From the cell containing the given text, extract its center point as (x, y) coordinate. 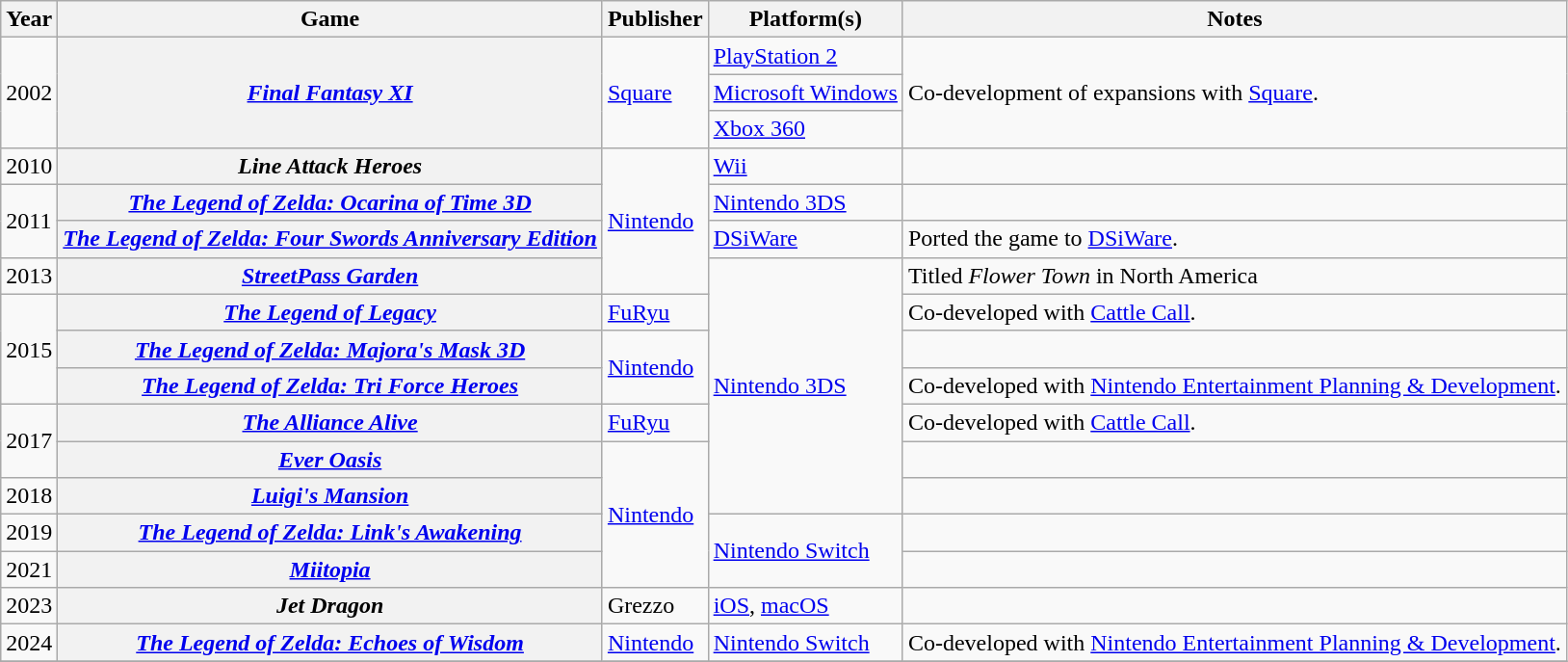
The Legend of Zelda: Echoes of Wisdom (330, 643)
StreetPass Garden (330, 276)
Publisher (655, 19)
Miitopia (330, 569)
PlayStation 2 (805, 56)
Ported the game to DSiWare. (1235, 239)
Wii (805, 166)
The Legend of Zelda: Ocarina of Time 3D (330, 202)
The Alliance Alive (330, 422)
Jet Dragon (330, 606)
Notes (1235, 19)
2023 (29, 606)
2002 (29, 93)
Co-development of expansions with Square. (1235, 93)
2010 (29, 166)
iOS, macOS (805, 606)
Microsoft Windows (805, 93)
Square (655, 93)
DSiWare (805, 239)
Game (330, 19)
Luigi's Mansion (330, 496)
2015 (29, 349)
The Legend of Zelda: Tri Force Heroes (330, 385)
Grezzo (655, 606)
2013 (29, 276)
2011 (29, 221)
The Legend of Zelda: Link's Awakening (330, 533)
2021 (29, 569)
Final Fantasy XI (330, 93)
Line Attack Heroes (330, 166)
2024 (29, 643)
2017 (29, 440)
The Legend of Zelda: Four Swords Anniversary Edition (330, 239)
Titled Flower Town in North America (1235, 276)
2018 (29, 496)
Xbox 360 (805, 129)
2019 (29, 533)
The Legend of Zelda: Majora's Mask 3D (330, 349)
The Legend of Legacy (330, 312)
Ever Oasis (330, 460)
Year (29, 19)
Platform(s) (805, 19)
